Return [x, y] of the center of cell containing provided text 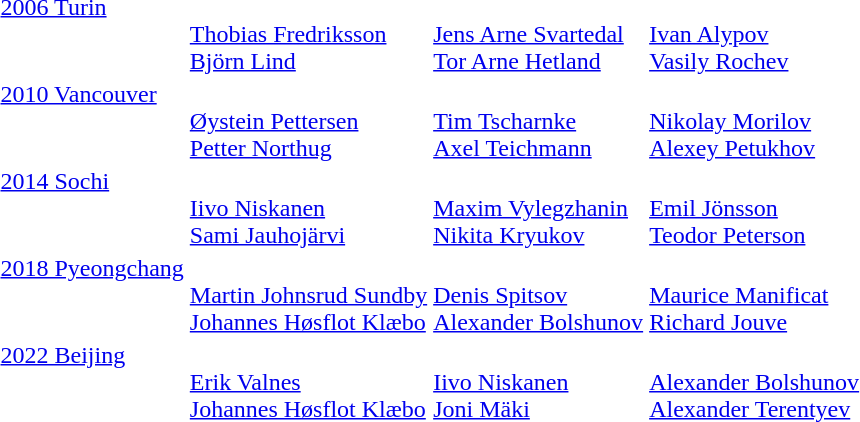
Iivo NiskanenSami Jauhojärvi [308, 208]
Øystein PettersenPetter Northug [308, 121]
Tim TscharnkeAxel Teichmann [538, 121]
Maxim VylegzhaninNikita Kryukov [538, 208]
Martin Johnsrud SundbyJohannes Høsflot Klæbo [308, 295]
Denis SpitsovAlexander Bolshunov [538, 295]
